Determine the (x, y) coordinate at the center of the cell enclosing the given text.  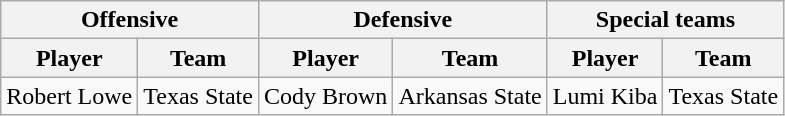
Special teams (665, 20)
Cody Brown (325, 96)
Offensive (130, 20)
Defensive (402, 20)
Lumi Kiba (605, 96)
Robert Lowe (70, 96)
Arkansas State (470, 96)
